Provide the (X, Y) coordinate of the cell's center where the given text is located.  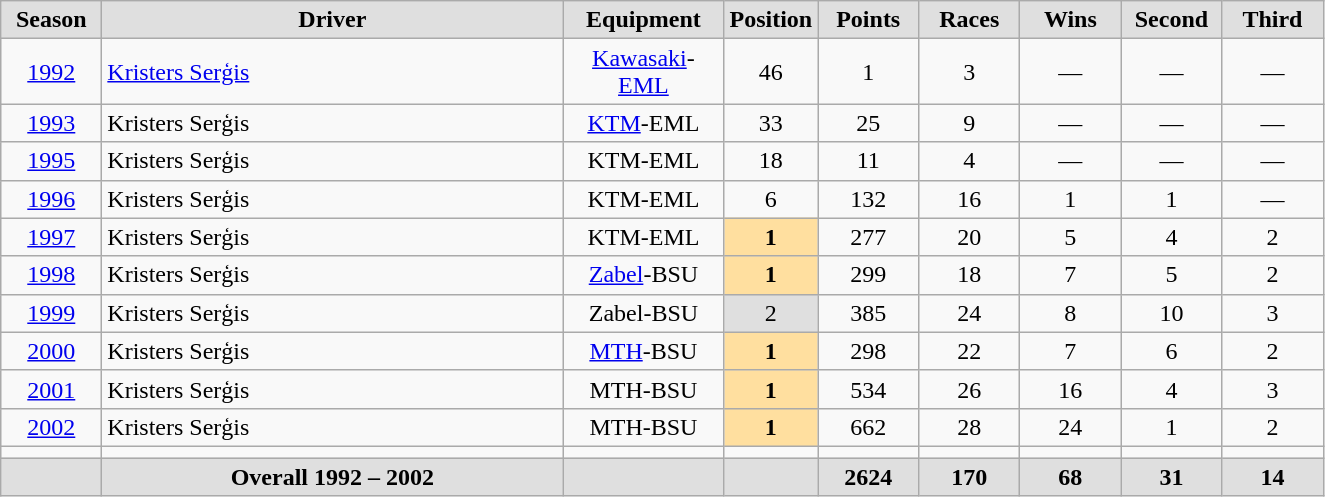
298 (868, 351)
1995 (52, 161)
1993 (52, 123)
132 (868, 199)
1992 (52, 72)
68 (1070, 477)
Equipment (644, 20)
20 (970, 237)
26 (970, 389)
31 (1172, 477)
1997 (52, 237)
277 (868, 237)
170 (970, 477)
2001 (52, 389)
1996 (52, 199)
Kawasaki-EML (644, 72)
Points (868, 20)
Wins (1070, 20)
Overall 1992 – 2002 (332, 477)
1999 (52, 313)
9 (970, 123)
8 (1070, 313)
1998 (52, 275)
22 (970, 351)
10 (1172, 313)
11 (868, 161)
Driver (332, 20)
14 (1272, 477)
Second (1172, 20)
Season (52, 20)
2624 (868, 477)
Races (970, 20)
2002 (52, 427)
33 (771, 123)
28 (970, 427)
534 (868, 389)
25 (868, 123)
46 (771, 72)
2000 (52, 351)
299 (868, 275)
385 (868, 313)
Position (771, 20)
662 (868, 427)
Third (1272, 20)
